Extract the (x, y) coordinate from the center of the cell holding the provided text.  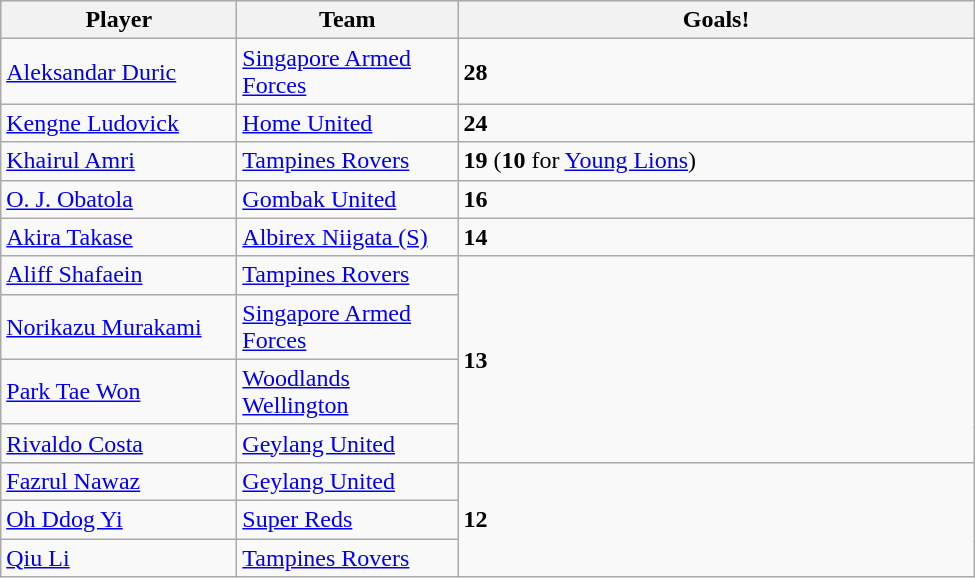
Team (348, 20)
16 (716, 199)
Fazrul Nawaz (119, 481)
14 (716, 237)
Aleksandar Duric (119, 72)
Rivaldo Costa (119, 443)
Home United (348, 123)
Akira Takase (119, 237)
Khairul Amri (119, 161)
Aliff Shafaein (119, 275)
28 (716, 72)
Park Tae Won (119, 392)
12 (716, 519)
Player (119, 20)
13 (716, 359)
Woodlands Wellington (348, 392)
O. J. Obatola (119, 199)
24 (716, 123)
Gombak United (348, 199)
Qiu Li (119, 557)
Oh Ddog Yi (119, 519)
Super Reds (348, 519)
Goals! (716, 20)
Norikazu Murakami (119, 326)
19 (10 for Young Lions) (716, 161)
Albirex Niigata (S) (348, 237)
Kengne Ludovick (119, 123)
